Capture the cell that displays the provided text and extract its (X, Y) central coordinate. 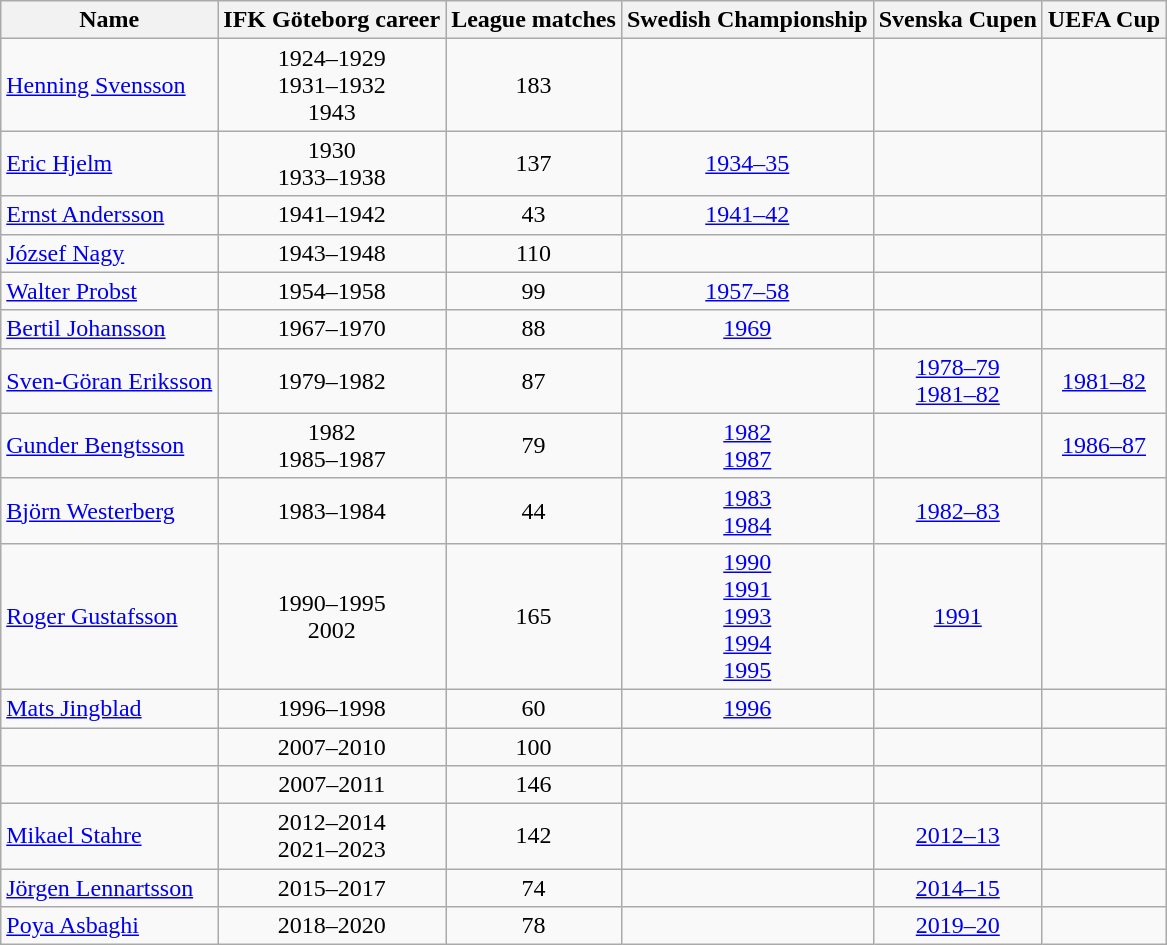
Björn Westerberg (110, 510)
78 (534, 926)
Roger Gustafsson (110, 616)
Henning Svensson (110, 85)
146 (534, 785)
1991 (958, 616)
1979–1982 (332, 380)
110 (534, 253)
1954–1958 (332, 291)
19821987 (747, 446)
183 (534, 85)
19831984 (747, 510)
1969 (747, 329)
Ernst Andersson (110, 215)
1982–83 (958, 510)
Eric Hjelm (110, 164)
Jörgen Lennartsson (110, 888)
100 (534, 747)
44 (534, 510)
Walter Probst (110, 291)
Swedish Championship (747, 20)
1983–1984 (332, 510)
19301933–1938 (332, 164)
Name (110, 20)
2015–2017 (332, 888)
137 (534, 164)
2019–20 (958, 926)
1934–35 (747, 164)
142 (534, 836)
19821985–1987 (332, 446)
1996–1998 (332, 708)
Poya Asbaghi (110, 926)
87 (534, 380)
League matches (534, 20)
1967–1970 (332, 329)
19901991199319941995 (747, 616)
2012–13 (958, 836)
Sven-Göran Eriksson (110, 380)
74 (534, 888)
1981–82 (1104, 380)
1996 (747, 708)
1957–58 (747, 291)
Svenska Cupen (958, 20)
Bertil Johansson (110, 329)
Gunder Bengtsson (110, 446)
1943–1948 (332, 253)
1986–87 (1104, 446)
99 (534, 291)
IFK Göteborg career (332, 20)
1978–791981–82 (958, 380)
UEFA Cup (1104, 20)
1990–19952002 (332, 616)
2007–2010 (332, 747)
2007–2011 (332, 785)
88 (534, 329)
2012–20142021–2023 (332, 836)
79 (534, 446)
Mats Jingblad (110, 708)
1941–1942 (332, 215)
1941–42 (747, 215)
2014–15 (958, 888)
2018–2020 (332, 926)
József Nagy (110, 253)
165 (534, 616)
Mikael Stahre (110, 836)
43 (534, 215)
1924–19291931–19321943 (332, 85)
60 (534, 708)
